Scan for the cell matching the given text and deliver its (X, Y) coordinate at center. 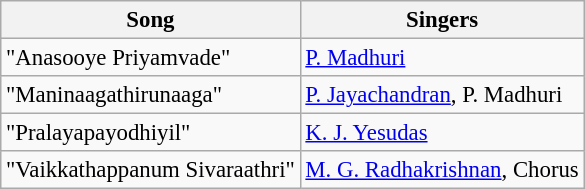
M. G. Radhakrishnan, Chorus (442, 170)
Song (150, 20)
Singers (442, 20)
"Anasooye Priyamvade" (150, 58)
P. Madhuri (442, 58)
K. J. Yesudas (442, 133)
P. Jayachandran, P. Madhuri (442, 95)
"Maninaagathirunaaga" (150, 95)
"Pralayapayodhiyil" (150, 133)
"Vaikkathappanum Sivaraathri" (150, 170)
